Find where the given text appears and provide that cell's center as [X, Y] coordinate. 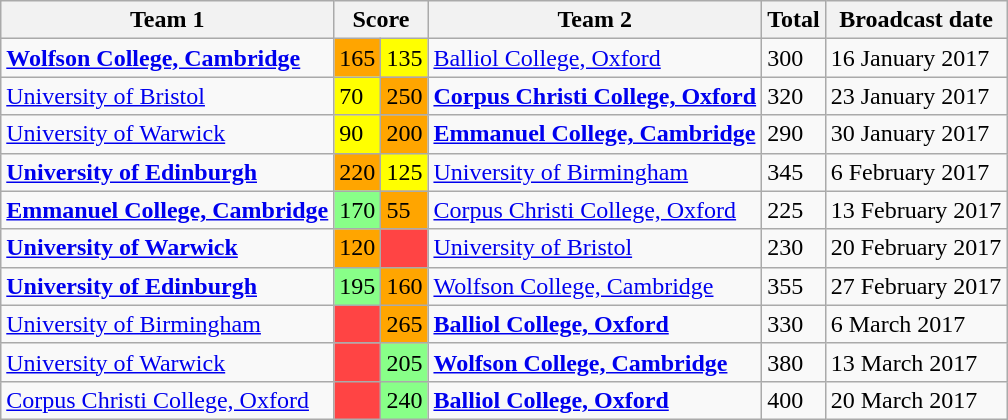
230 [794, 248]
Team 2 [595, 20]
165 [358, 58]
27 February 2017 [916, 286]
70 [358, 96]
195 [358, 286]
355 [794, 286]
265 [404, 324]
120 [358, 248]
30 January 2017 [916, 134]
170 [358, 210]
Team 1 [168, 20]
125 [404, 172]
20 February 2017 [916, 248]
Total [794, 20]
380 [794, 362]
13 February 2017 [916, 210]
6 March 2017 [916, 324]
20 March 2017 [916, 400]
Broadcast date [916, 20]
55 [404, 210]
160 [404, 286]
220 [358, 172]
300 [794, 58]
240 [404, 400]
Score [381, 20]
330 [794, 324]
205 [404, 362]
400 [794, 400]
200 [404, 134]
13 March 2017 [916, 362]
90 [358, 134]
225 [794, 210]
320 [794, 96]
135 [404, 58]
250 [404, 96]
23 January 2017 [916, 96]
16 January 2017 [916, 58]
290 [794, 134]
6 February 2017 [916, 172]
345 [794, 172]
